Output the (X, Y) coordinate of the center of the cell containing the given text.  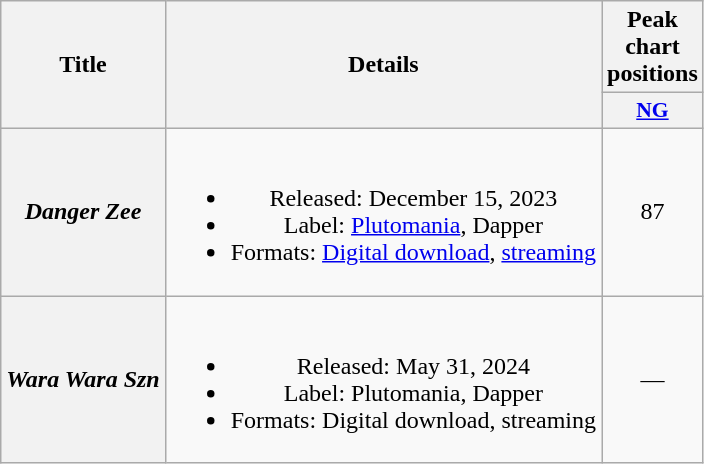
Released: May 31, 2024Label: Plutomania, DapperFormats: Digital download, streaming (383, 380)
NG (653, 111)
Released: December 15, 2023Label: Plutomania, DapperFormats: Digital download, streaming (383, 212)
Peak chart positions (653, 47)
Details (383, 65)
Title (83, 65)
87 (653, 212)
— (653, 380)
Danger Zee (83, 212)
Wara Wara Szn (83, 380)
